For the text-containing cell, return its midpoint in (x, y) coordinate format. 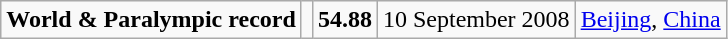
World & Paralympic record (152, 20)
Beijing, China (650, 20)
10 September 2008 (476, 20)
54.88 (344, 20)
